For the text-containing cell, return its midpoint in [X, Y] coordinate format. 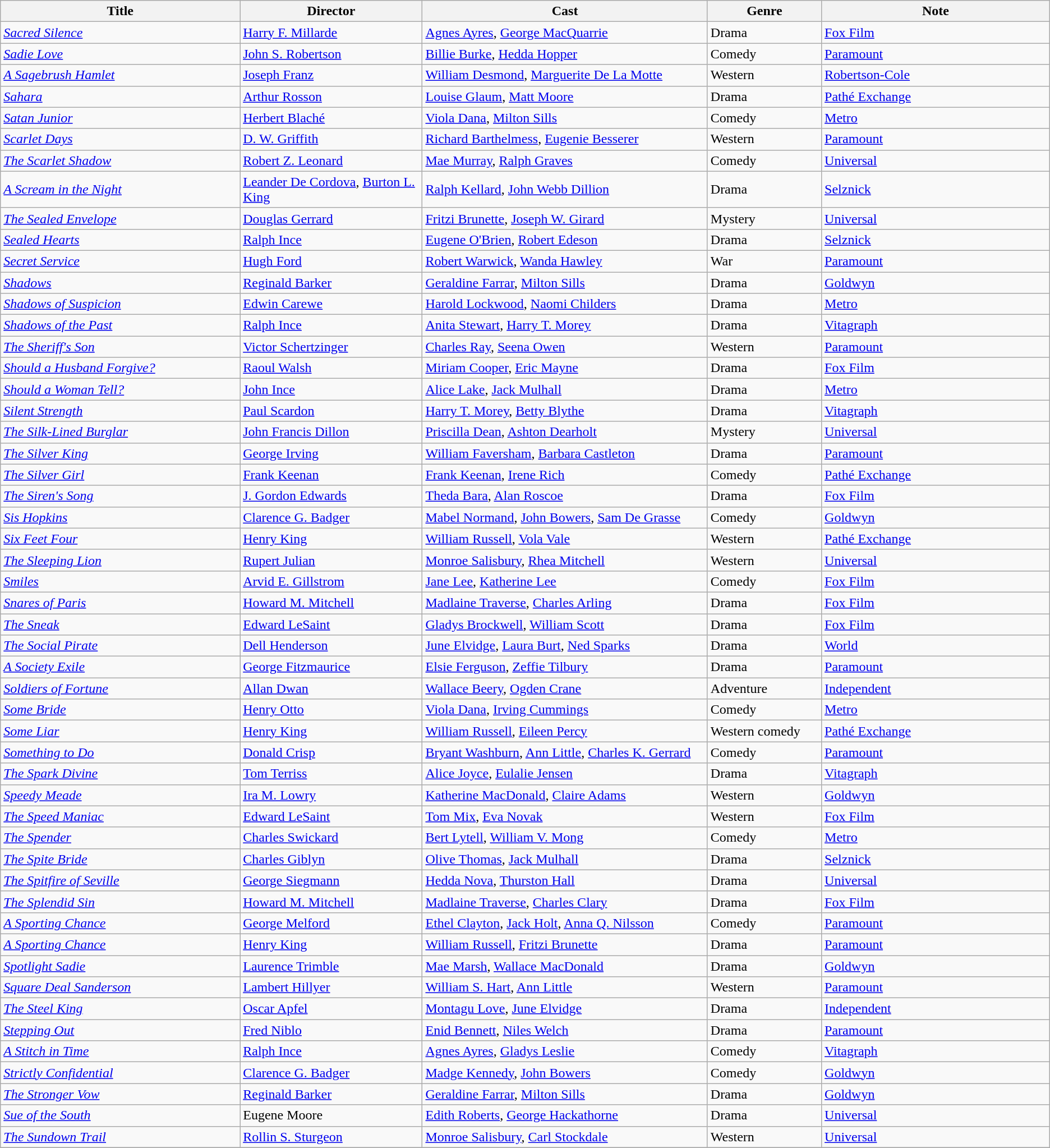
Should a Woman Tell? [120, 389]
Sis Hopkins [120, 517]
Sealed Hearts [120, 240]
Elsie Ferguson, Zeffie Tilbury [565, 667]
Stepping Out [120, 1030]
Laurence Trimble [331, 966]
Shadows of Suspicion [120, 304]
George Siegmann [331, 880]
Hedda Nova, Thurston Hall [565, 880]
Spotlight Sadie [120, 966]
Western comedy [764, 731]
Gladys Brockwell, William Scott [565, 624]
A Sagebrush Hamlet [120, 75]
George Irving [331, 453]
Some Bride [120, 710]
The Stronger Vow [120, 1094]
The Spitfire of Seville [120, 880]
Wallace Beery, Ogden Crane [565, 688]
Robertson-Cole [936, 75]
Smiles [120, 581]
Lambert Hillyer [331, 988]
Sadie Love [120, 54]
Sahara [120, 97]
Charles Swickard [331, 838]
Shadows [120, 282]
J. Gordon Edwards [331, 496]
Olive Thomas, Jack Mulhall [565, 859]
Rupert Julian [331, 560]
William Russell, Fritzi Brunette [565, 944]
Donald Crisp [331, 752]
Genre [764, 11]
Agnes Ayres, George MacQuarrie [565, 33]
Edith Roberts, George Hackathorne [565, 1115]
Ethel Clayton, Jack Holt, Anna Q. Nilsson [565, 923]
William Russell, Vola Vale [565, 539]
Monroe Salisbury, Carl Stockdale [565, 1137]
Speedy Meade [120, 795]
Arvid E. Gillstrom [331, 581]
Soldiers of Fortune [120, 688]
Mae Murray, Ralph Graves [565, 160]
A Society Exile [120, 667]
Eugene O'Brien, Robert Edeson [565, 240]
The Silver Girl [120, 475]
Frank Keenan, Irene Rich [565, 475]
Sacred Silence [120, 33]
Billie Burke, Hedda Hopper [565, 54]
The Silk-Lined Burglar [120, 432]
Cast [565, 11]
William Faversham, Barbara Castleton [565, 453]
Silent Strength [120, 411]
The Silver King [120, 453]
Henry Otto [331, 710]
Fritzi Brunette, Joseph W. Girard [565, 218]
Alice Joyce, Eulalie Jensen [565, 774]
World [936, 646]
Miriam Cooper, Eric Mayne [565, 368]
Dell Henderson [331, 646]
Allan Dwan [331, 688]
Tom Mix, Eva Novak [565, 816]
Title [120, 11]
William S. Hart, Ann Little [565, 988]
William Desmond, Marguerite De La Motte [565, 75]
Arthur Rosson [331, 97]
A Stitch in Time [120, 1051]
The Social Pirate [120, 646]
William Russell, Eileen Percy [565, 731]
Satan Junior [120, 118]
Agnes Ayres, Gladys Leslie [565, 1051]
Something to Do [120, 752]
Hugh Ford [331, 261]
The Speed Maniac [120, 816]
Joseph Franz [331, 75]
D. W. Griffith [331, 139]
Scarlet Days [120, 139]
Charles Giblyn [331, 859]
Viola Dana, Milton Sills [565, 118]
Snares of Paris [120, 603]
Some Liar [120, 731]
Note [936, 11]
Strictly Confidential [120, 1073]
Jane Lee, Katherine Lee [565, 581]
Tom Terriss [331, 774]
Secret Service [120, 261]
Douglas Gerrard [331, 218]
Oscar Apfel [331, 1009]
Sue of the South [120, 1115]
The Sealed Envelope [120, 218]
Mae Marsh, Wallace MacDonald [565, 966]
Madge Kennedy, John Bowers [565, 1073]
War [764, 261]
Robert Z. Leonard [331, 160]
Bert Lytell, William V. Mong [565, 838]
Eugene Moore [331, 1115]
Viola Dana, Irving Cummings [565, 710]
Fred Niblo [331, 1030]
Katherine MacDonald, Claire Adams [565, 795]
Madlaine Traverse, Charles Clary [565, 902]
The Scarlet Shadow [120, 160]
George Melford [331, 923]
Director [331, 11]
June Elvidge, Laura Burt, Ned Sparks [565, 646]
Monroe Salisbury, Rhea Mitchell [565, 560]
Herbert Blaché [331, 118]
Mabel Normand, John Bowers, Sam De Grasse [565, 517]
The Spender [120, 838]
Six Feet Four [120, 539]
Madlaine Traverse, Charles Arling [565, 603]
Frank Keenan [331, 475]
The Sundown Trail [120, 1137]
John Ince [331, 389]
The Spark Divine [120, 774]
Priscilla Dean, Ashton Dearholt [565, 432]
Leander De Cordova, Burton L. King [331, 190]
Theda Bara, Alan Roscoe [565, 496]
Rollin S. Sturgeon [331, 1137]
Square Deal Sanderson [120, 988]
Ralph Kellard, John Webb Dillion [565, 190]
Robert Warwick, Wanda Hawley [565, 261]
Raoul Walsh [331, 368]
John Francis Dillon [331, 432]
Richard Barthelmess, Eugenie Besserer [565, 139]
The Sheriff's Son [120, 347]
Adventure [764, 688]
Bryant Washburn, Ann Little, Charles K. Gerrard [565, 752]
The Siren's Song [120, 496]
Montagu Love, June Elvidge [565, 1009]
The Sleeping Lion [120, 560]
George Fitzmaurice [331, 667]
Harry F. Millarde [331, 33]
Paul Scardon [331, 411]
A Scream in the Night [120, 190]
Victor Schertzinger [331, 347]
Alice Lake, Jack Mulhall [565, 389]
The Steel King [120, 1009]
Louise Glaum, Matt Moore [565, 97]
The Sneak [120, 624]
The Spite Bride [120, 859]
Edwin Carewe [331, 304]
John S. Robertson [331, 54]
Shadows of the Past [120, 325]
Charles Ray, Seena Owen [565, 347]
Enid Bennett, Niles Welch [565, 1030]
Anita Stewart, Harry T. Morey [565, 325]
Should a Husband Forgive? [120, 368]
Ira M. Lowry [331, 795]
Harry T. Morey, Betty Blythe [565, 411]
The Splendid Sin [120, 902]
Harold Lockwood, Naomi Childers [565, 304]
